Return the [X, Y] coordinate for the center point of the cell that contains the specified text.  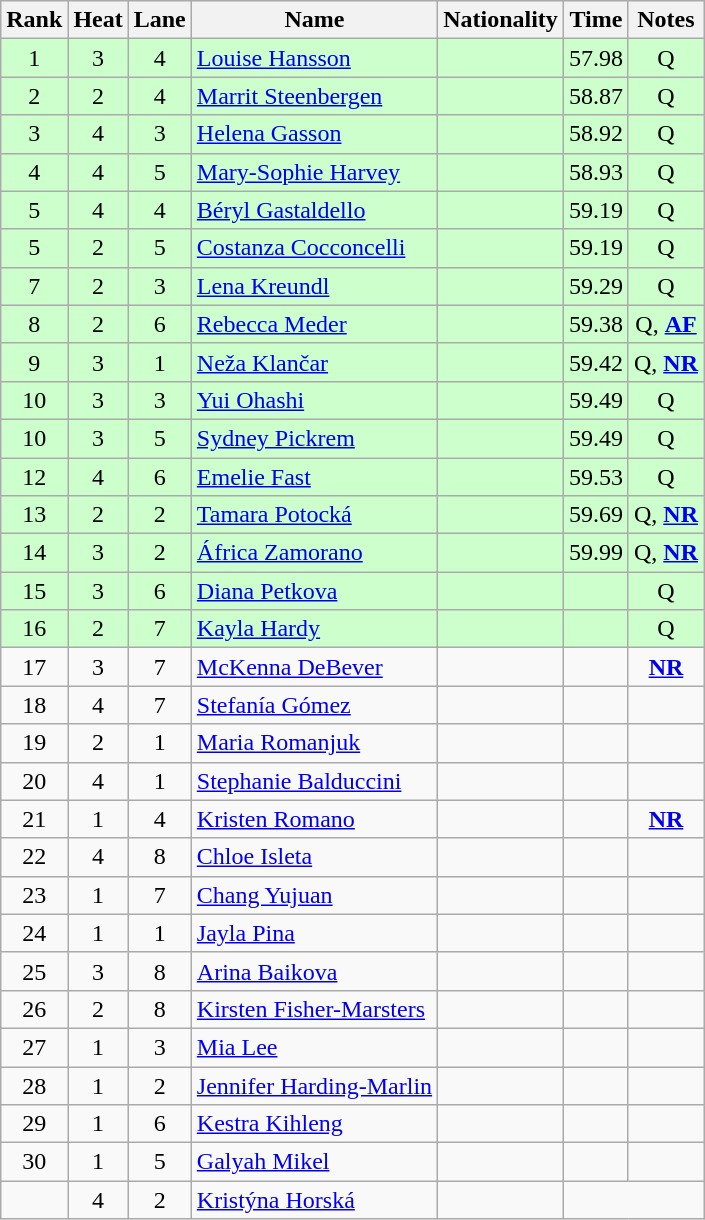
Maria Romanjuk [314, 743]
9 [34, 362]
Emelie Fast [314, 477]
Kirsten Fisher-Marsters [314, 1009]
McKenna DeBever [314, 667]
Louise Hansson [314, 58]
Stephanie Balduccini [314, 781]
Helena Gasson [314, 134]
Jennifer Harding-Marlin [314, 1085]
24 [34, 933]
25 [34, 971]
Mia Lee [314, 1047]
Kestra Kihleng [314, 1124]
Time [596, 20]
12 [34, 477]
Rank [34, 20]
26 [34, 1009]
Lane [160, 20]
Jayla Pina [314, 933]
Chang Yujuan [314, 895]
59.69 [596, 515]
Kristen Romano [314, 819]
59.99 [596, 553]
57.98 [596, 58]
20 [34, 781]
18 [34, 705]
Neža Klančar [314, 362]
58.87 [596, 96]
Notes [666, 20]
30 [34, 1162]
Tamara Potocká [314, 515]
58.92 [596, 134]
Sydney Pickrem [314, 438]
Arina Baikova [314, 971]
13 [34, 515]
Diana Petkova [314, 591]
Nationality [501, 20]
59.53 [596, 477]
Béryl Gastaldello [314, 210]
16 [34, 629]
19 [34, 743]
Costanza Cocconcelli [314, 248]
59.38 [596, 324]
21 [34, 819]
14 [34, 553]
Q, AF [666, 324]
59.42 [596, 362]
Kristýna Horská [314, 1200]
29 [34, 1124]
15 [34, 591]
17 [34, 667]
Name [314, 20]
22 [34, 857]
Galyah Mikel [314, 1162]
23 [34, 895]
Mary-Sophie Harvey [314, 172]
Rebecca Meder [314, 324]
27 [34, 1047]
59.29 [596, 286]
Heat [98, 20]
Chloe Isleta [314, 857]
28 [34, 1085]
58.93 [596, 172]
Stefanía Gómez [314, 705]
Kayla Hardy [314, 629]
África Zamorano [314, 553]
Marrit Steenbergen [314, 96]
Lena Kreundl [314, 286]
Yui Ohashi [314, 400]
